Find where the given text appears and provide that cell's center as (x, y) coordinate. 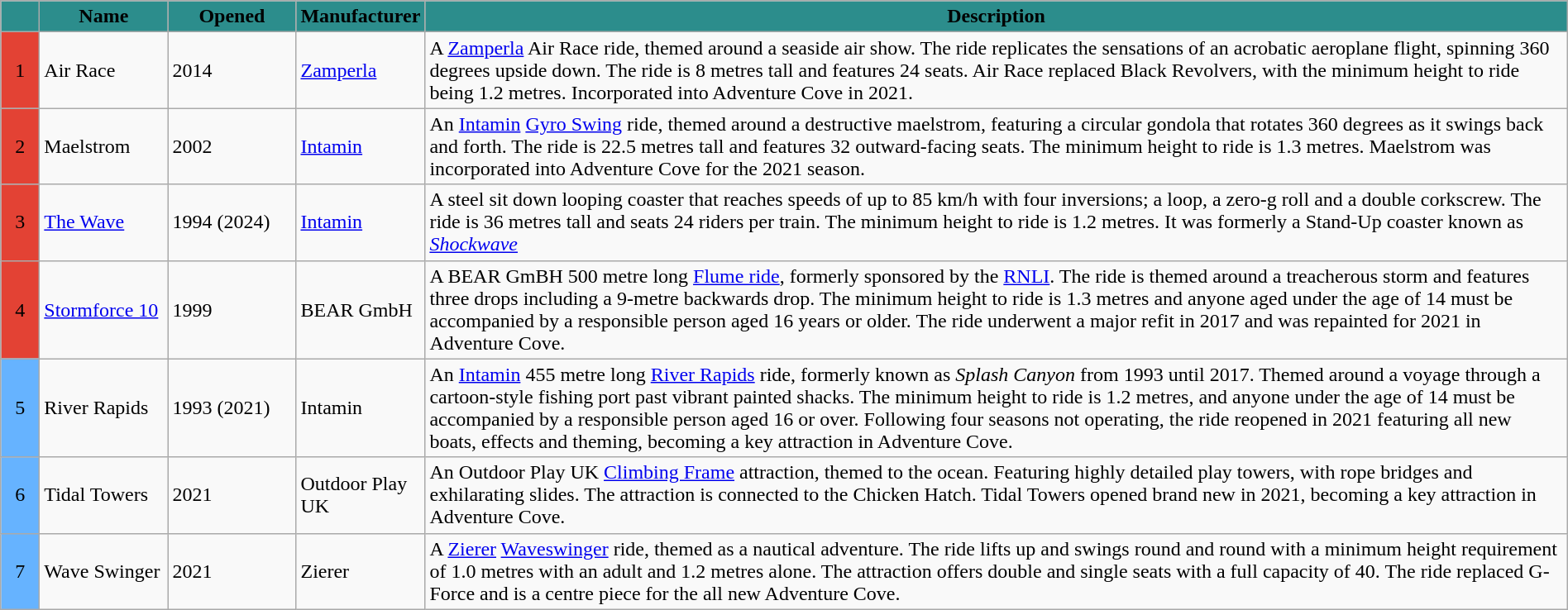
The Wave (104, 222)
2 (20, 146)
Stormforce 10 (104, 309)
River Rapids (104, 408)
Maelstrom (104, 146)
2002 (232, 146)
4 (20, 309)
Zierer (361, 571)
Name (104, 17)
2014 (232, 70)
Wave Swinger (104, 571)
BEAR GmbH (361, 309)
Opened (232, 17)
Description (996, 17)
Zamperla (361, 70)
Manufacturer (361, 17)
6 (20, 495)
1994 (2024) (232, 222)
1993 (2021) (232, 408)
1 (20, 70)
Tidal Towers (104, 495)
3 (20, 222)
7 (20, 571)
Outdoor Play UK (361, 495)
5 (20, 408)
Air Race (104, 70)
1999 (232, 309)
